Output the [x, y] coordinate of the center of the cell containing the given text.  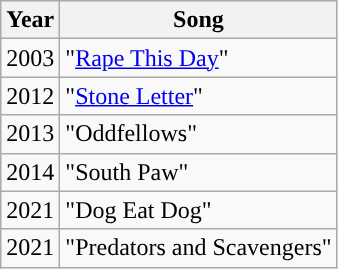
2012 [30, 96]
"Dog Eat Dog" [198, 210]
"Rape This Day" [198, 58]
2013 [30, 134]
"Stone Letter" [198, 96]
"Predators and Scavengers" [198, 248]
2003 [30, 58]
"South Paw" [198, 172]
2014 [30, 172]
Song [198, 20]
Year [30, 20]
"Oddfellows" [198, 134]
